Scan for the cell matching the given text and deliver its (X, Y) coordinate at center. 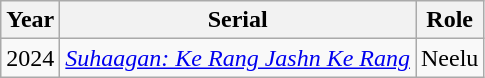
Neelu (450, 58)
Year (30, 20)
Suhaagan: Ke Rang Jashn Ke Rang (238, 58)
2024 (30, 58)
Serial (238, 20)
Role (450, 20)
